Detect which cell encompasses the target text, then output its (x, y) center coordinate. 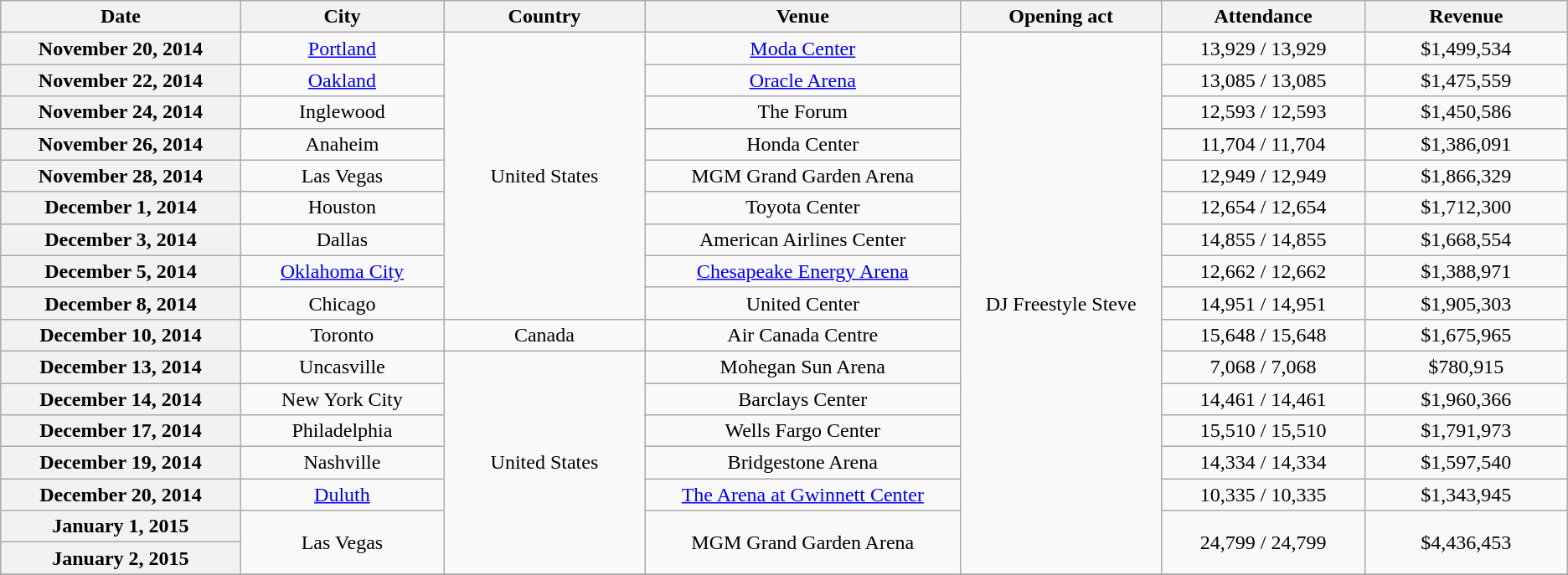
Moda Center (802, 49)
$1,905,303 (1466, 303)
$1,450,586 (1466, 112)
Bridgestone Arena (802, 463)
Houston (342, 208)
Anaheim (342, 144)
Duluth (342, 495)
$1,960,366 (1466, 399)
12,654 / 12,654 (1263, 208)
10,335 / 10,335 (1263, 495)
Mohegan Sun Arena (802, 367)
Portland (342, 49)
November 20, 2014 (121, 49)
$780,915 (1466, 367)
Toronto (342, 335)
Honda Center (802, 144)
13,085 / 13,085 (1263, 80)
United Center (802, 303)
Canada (544, 335)
Revenue (1466, 17)
15,648 / 15,648 (1263, 335)
$4,436,453 (1466, 542)
$1,597,540 (1466, 463)
$1,712,300 (1466, 208)
Philadelphia (342, 431)
Toyota Center (802, 208)
November 28, 2014 (121, 176)
12,662 / 12,662 (1263, 271)
American Airlines Center (802, 239)
$1,475,559 (1466, 80)
December 5, 2014 (121, 271)
Oklahoma City (342, 271)
December 19, 2014 (121, 463)
December 1, 2014 (121, 208)
$1,343,945 (1466, 495)
24,799 / 24,799 (1263, 542)
14,461 / 14,461 (1263, 399)
Venue (802, 17)
December 17, 2014 (121, 431)
$1,668,554 (1466, 239)
December 13, 2014 (121, 367)
New York City (342, 399)
Dallas (342, 239)
$1,386,091 (1466, 144)
City (342, 17)
January 2, 2015 (121, 558)
$1,388,971 (1466, 271)
Chicago (342, 303)
14,334 / 14,334 (1263, 463)
December 8, 2014 (121, 303)
Wells Fargo Center (802, 431)
Chesapeake Energy Arena (802, 271)
Nashville (342, 463)
12,593 / 12,593 (1263, 112)
$1,791,973 (1466, 431)
Oracle Arena (802, 80)
November 22, 2014 (121, 80)
December 3, 2014 (121, 239)
Opening act (1060, 17)
13,929 / 13,929 (1263, 49)
The Arena at Gwinnett Center (802, 495)
Uncasville (342, 367)
November 26, 2014 (121, 144)
December 10, 2014 (121, 335)
$1,866,329 (1466, 176)
Attendance (1263, 17)
14,855 / 14,855 (1263, 239)
Air Canada Centre (802, 335)
11,704 / 11,704 (1263, 144)
Date (121, 17)
15,510 / 15,510 (1263, 431)
Country (544, 17)
December 20, 2014 (121, 495)
12,949 / 12,949 (1263, 176)
Inglewood (342, 112)
DJ Freestyle Steve (1060, 303)
January 1, 2015 (121, 526)
The Forum (802, 112)
$1,675,965 (1466, 335)
$1,499,534 (1466, 49)
November 24, 2014 (121, 112)
Oakland (342, 80)
7,068 / 7,068 (1263, 367)
14,951 / 14,951 (1263, 303)
Barclays Center (802, 399)
December 14, 2014 (121, 399)
